Determine the (X, Y) coordinate at the center of the cell enclosing the given text.  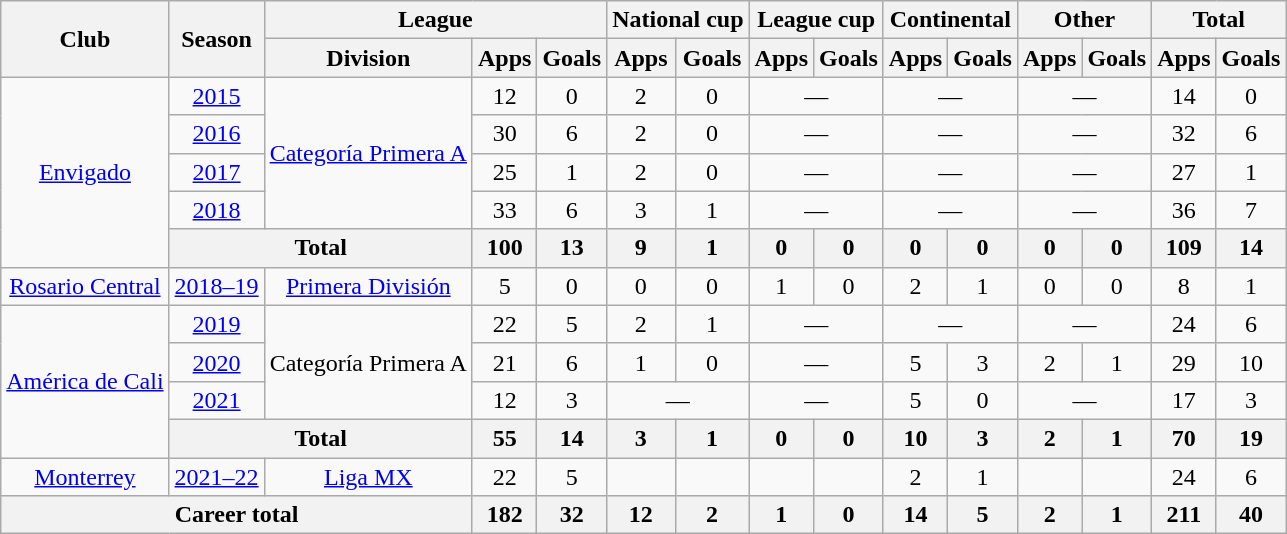
109 (1184, 248)
36 (1184, 210)
Career total (237, 515)
Season (216, 39)
8 (1184, 286)
2016 (216, 134)
25 (504, 172)
2021–22 (216, 477)
9 (641, 248)
América de Cali (85, 381)
17 (1184, 400)
182 (504, 515)
21 (504, 362)
2018 (216, 210)
Club (85, 39)
Continental (950, 20)
211 (1184, 515)
29 (1184, 362)
2015 (216, 96)
7 (1251, 210)
Liga MX (368, 477)
2017 (216, 172)
Division (368, 58)
40 (1251, 515)
League (436, 20)
13 (572, 248)
33 (504, 210)
Other (1084, 20)
2018–19 (216, 286)
70 (1184, 438)
27 (1184, 172)
National cup (678, 20)
100 (504, 248)
2020 (216, 362)
30 (504, 134)
Envigado (85, 172)
League cup (816, 20)
19 (1251, 438)
Primera División (368, 286)
Monterrey (85, 477)
2019 (216, 324)
2021 (216, 400)
55 (504, 438)
Rosario Central (85, 286)
